Find where the given text appears and provide that cell's center as (x, y) coordinate. 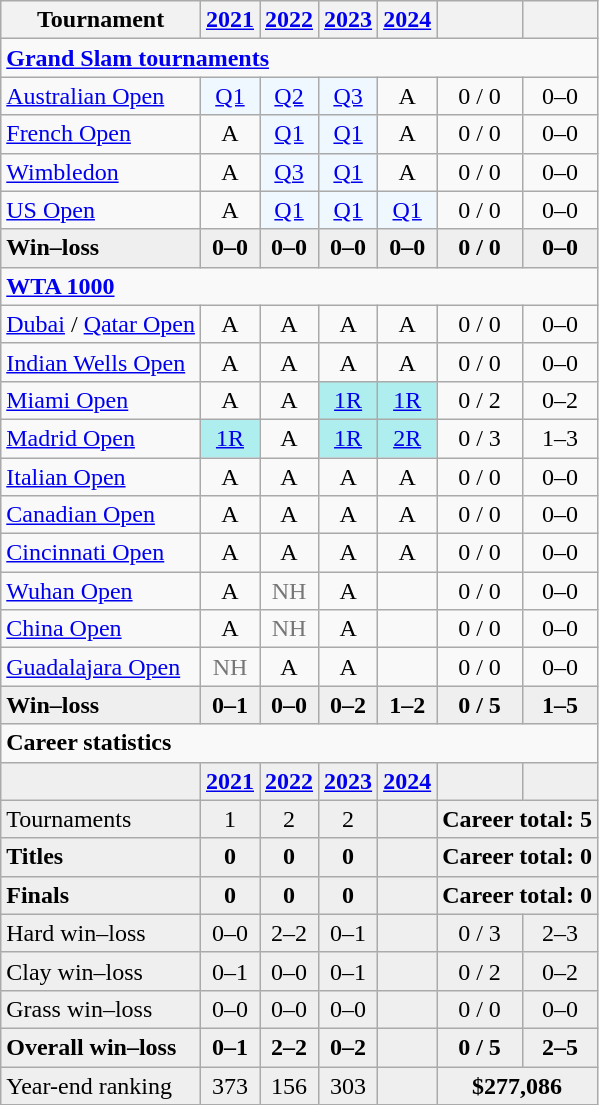
Tournament (101, 20)
China Open (101, 629)
2R (408, 438)
Q2 (290, 96)
Indian Wells Open (101, 362)
Grand Slam tournaments (300, 58)
Year-end ranking (101, 1085)
Finals (101, 895)
French Open (101, 134)
$277,086 (518, 1085)
Australian Open (101, 96)
Italian Open (101, 477)
Grass win–loss (101, 1009)
Overall win–loss (101, 1047)
156 (290, 1085)
Career statistics (300, 743)
Guadalajara Open (101, 667)
303 (348, 1085)
Wimbledon (101, 172)
Career total: 5 (518, 819)
Madrid Open (101, 438)
Canadian Open (101, 515)
Clay win–loss (101, 971)
1–2 (408, 705)
Titles (101, 857)
373 (230, 1085)
Hard win–loss (101, 933)
Dubai / Qatar Open (101, 324)
Tournaments (101, 819)
Miami Open (101, 400)
1–5 (560, 705)
WTA 1000 (300, 286)
2–5 (560, 1047)
2–3 (560, 933)
1 (230, 819)
1–3 (560, 438)
US Open (101, 210)
Wuhan Open (101, 591)
Cincinnati Open (101, 553)
